Scan for the cell matching the given text and deliver its (x, y) coordinate at center. 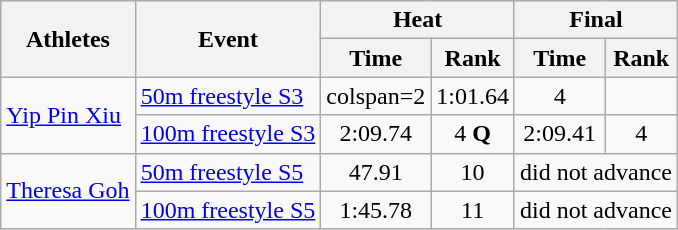
Heat (418, 20)
50m freestyle S3 (228, 96)
10 (473, 172)
100m freestyle S3 (228, 134)
Event (228, 39)
Athletes (68, 39)
1:45.78 (376, 210)
1:01.64 (473, 96)
2:09.74 (376, 134)
Theresa Goh (68, 191)
2:09.41 (559, 134)
11 (473, 210)
colspan=2 (376, 96)
Yip Pin Xiu (68, 115)
100m freestyle S5 (228, 210)
47.91 (376, 172)
Final (596, 20)
50m freestyle S5 (228, 172)
4 Q (473, 134)
